Scan for the cell matching the given text and deliver its (X, Y) coordinate at center. 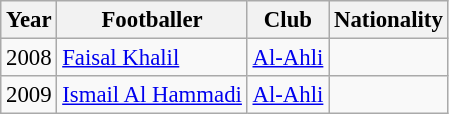
Nationality (388, 20)
Faisal Khalil (152, 58)
Ismail Al Hammadi (152, 95)
Year (29, 20)
Footballer (152, 20)
2009 (29, 95)
Club (288, 20)
2008 (29, 58)
